Find where the given text appears and provide that cell's center as [x, y] coordinate. 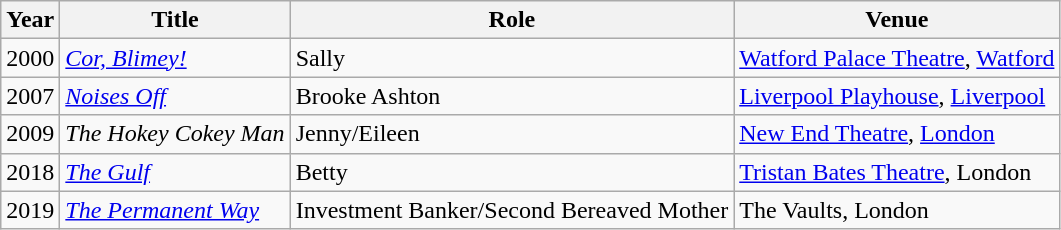
The Vaults, London [897, 210]
The Permanent Way [175, 210]
Cor, Blimey! [175, 58]
2009 [30, 134]
2018 [30, 172]
Role [512, 20]
Betty [512, 172]
Sally [512, 58]
Investment Banker/Second Bereaved Mother [512, 210]
Title [175, 20]
Jenny/Eileen [512, 134]
The Hokey Cokey Man [175, 134]
2000 [30, 58]
Noises Off [175, 96]
2019 [30, 210]
The Gulf [175, 172]
Brooke Ashton [512, 96]
Venue [897, 20]
Watford Palace Theatre, Watford [897, 58]
New End Theatre, London [897, 134]
Tristan Bates Theatre, London [897, 172]
Year [30, 20]
Liverpool Playhouse, Liverpool [897, 96]
2007 [30, 96]
